Provide the [x, y] coordinate of the cell's center where the given text is located.  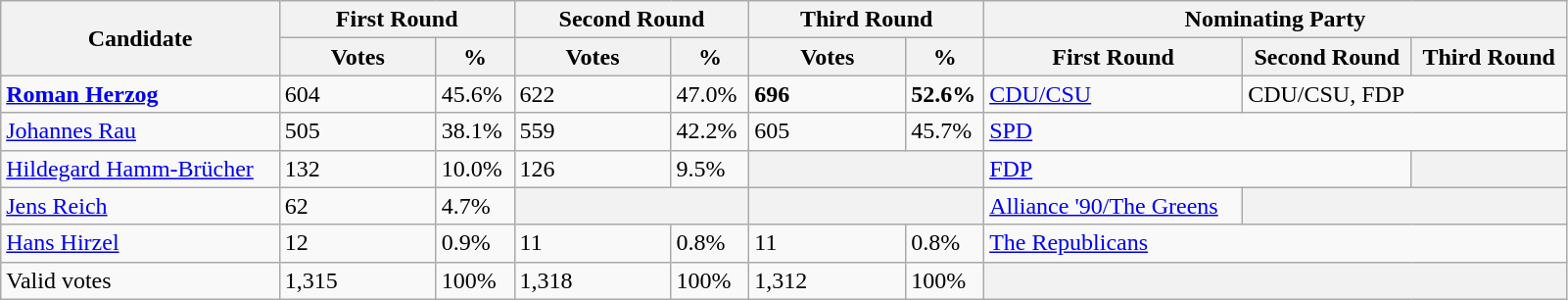
Nominating Party [1275, 20]
559 [593, 131]
Johannes Rau [141, 131]
42.2% [710, 131]
62 [357, 206]
Hans Hirzel [141, 243]
47.0% [710, 94]
Hildegard Hamm-Brücher [141, 169]
The Republicans [1275, 243]
CDU/CSU, FDP [1404, 94]
622 [593, 94]
Candidate [141, 38]
1,315 [357, 280]
604 [357, 94]
52.6% [945, 94]
0.9% [475, 243]
605 [828, 131]
SPD [1275, 131]
696 [828, 94]
Alliance '90/The Greens [1114, 206]
505 [357, 131]
FDP [1198, 169]
Valid votes [141, 280]
Roman Herzog [141, 94]
CDU/CSU [1114, 94]
4.7% [475, 206]
10.0% [475, 169]
1,312 [828, 280]
45.6% [475, 94]
Jens Reich [141, 206]
1,318 [593, 280]
12 [357, 243]
132 [357, 169]
38.1% [475, 131]
9.5% [710, 169]
126 [593, 169]
45.7% [945, 131]
